Extract the [x, y] coordinate from the center of the cell holding the provided text.  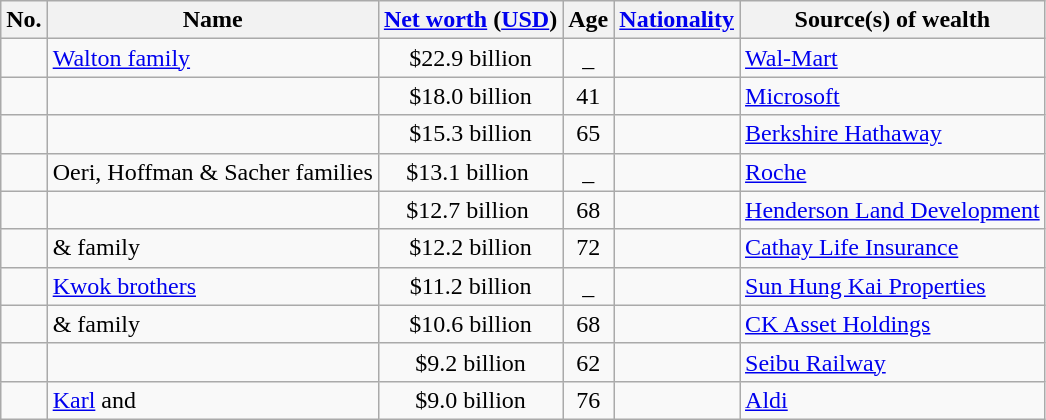
Kwok brothers [212, 286]
Seibu Railway [893, 362]
Henderson Land Development [893, 210]
Source(s) of wealth [893, 20]
Wal-Mart [893, 58]
Karl and [212, 400]
$18.0 billion [470, 96]
41 [588, 96]
Aldi [893, 400]
Berkshire Hathaway [893, 134]
$9.2 billion [470, 362]
76 [588, 400]
Age [588, 20]
65 [588, 134]
Sun Hung Kai Properties [893, 286]
Nationality [677, 20]
Microsoft [893, 96]
$10.6 billion [470, 324]
Cathay Life Insurance [893, 248]
$12.2 billion [470, 248]
Walton family [212, 58]
No. [24, 20]
$15.3 billion [470, 134]
$13.1 billion [470, 172]
62 [588, 362]
Net worth (USD) [470, 20]
$9.0 billion [470, 400]
Oeri, Hoffman & Sacher families [212, 172]
$12.7 billion [470, 210]
CK Asset Holdings [893, 324]
72 [588, 248]
$22.9 billion [470, 58]
Name [212, 20]
Roche [893, 172]
$11.2 billion [470, 286]
